Return [x, y] of the center of cell containing provided text 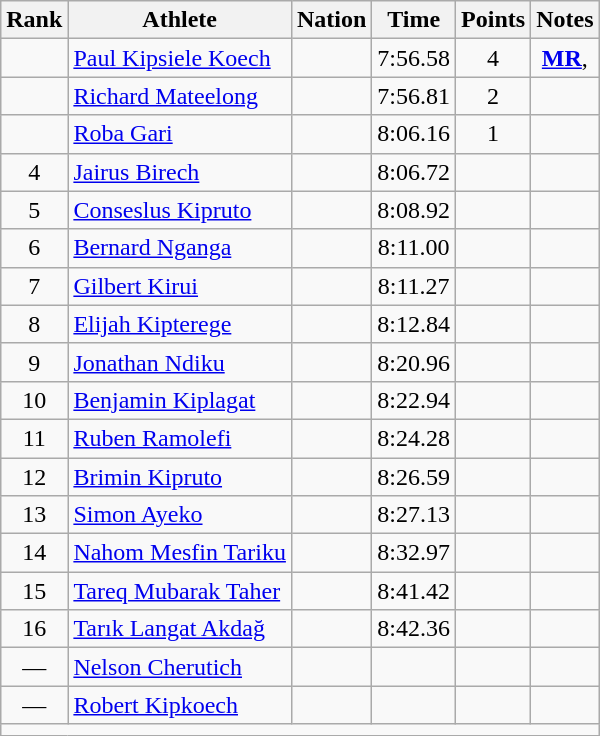
8:32.97 [414, 553]
Nation [331, 20]
Roba Gari [180, 134]
Athlete [180, 20]
MR, [565, 58]
Brimin Kipruto [180, 477]
Richard Mateelong [180, 96]
8:11.00 [414, 248]
6 [34, 248]
Rank [34, 20]
11 [34, 438]
Jonathan Ndiku [180, 362]
Elijah Kipterege [180, 324]
14 [34, 553]
Gilbert Kirui [180, 286]
Ruben Ramolefi [180, 438]
2 [494, 96]
Tarık Langat Akdağ [180, 629]
12 [34, 477]
7 [34, 286]
16 [34, 629]
1 [494, 134]
7:56.58 [414, 58]
Notes [565, 20]
7:56.81 [414, 96]
Conseslus Kipruto [180, 210]
8:22.94 [414, 400]
Robert Kipkoech [180, 705]
8:20.96 [414, 362]
15 [34, 591]
Time [414, 20]
10 [34, 400]
Paul Kipsiele Koech [180, 58]
8:41.42 [414, 591]
Jairus Birech [180, 172]
5 [34, 210]
8:26.59 [414, 477]
8:06.16 [414, 134]
Simon Ayeko [180, 515]
8:06.72 [414, 172]
Nelson Cherutich [180, 667]
8 [34, 324]
8:24.28 [414, 438]
Points [494, 20]
8:11.27 [414, 286]
Benjamin Kiplagat [180, 400]
13 [34, 515]
8:12.84 [414, 324]
Bernard Nganga [180, 248]
Tareq Mubarak Taher [180, 591]
8:08.92 [414, 210]
8:27.13 [414, 515]
Nahom Mesfin Tariku [180, 553]
9 [34, 362]
8:42.36 [414, 629]
